Output the (x, y) coordinate of the center of the cell containing the given text.  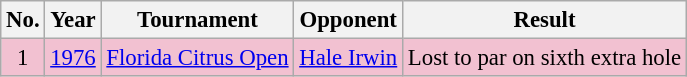
Year (73, 20)
Tournament (198, 20)
Lost to par on sixth extra hole (545, 58)
Hale Irwin (348, 58)
1976 (73, 58)
Opponent (348, 20)
Florida Citrus Open (198, 58)
No. (23, 20)
Result (545, 20)
1 (23, 58)
